Pinpoint the cell where the given text exists, returning its (x, y) midpoint coordinate. 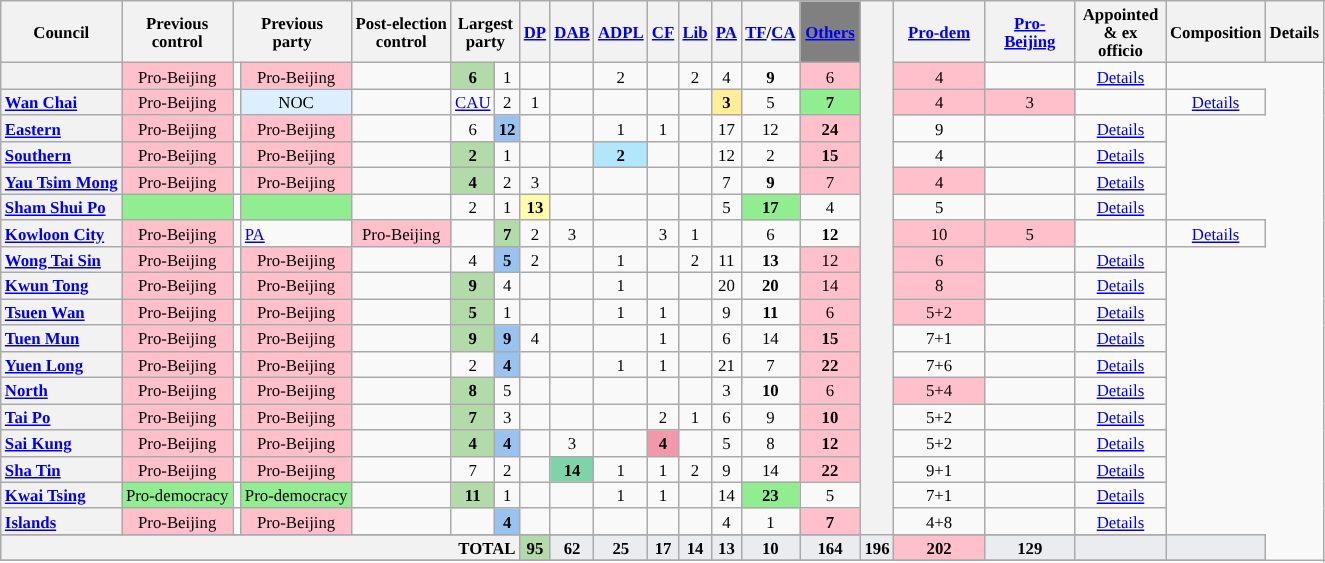
24 (830, 129)
21 (726, 364)
Kwun Tong (62, 286)
NOC (296, 102)
Sha Tin (62, 469)
Post-electioncontrol (401, 32)
Tai Po (62, 417)
Composition (1216, 32)
Southern (62, 155)
TOTAL (260, 548)
North (62, 391)
5+4 (940, 391)
25 (621, 548)
Yuen Long (62, 364)
DP (536, 32)
Tuen Mun (62, 338)
62 (572, 548)
Previousparty (292, 32)
9+1 (940, 469)
Previouscontrol (178, 32)
Lib (694, 32)
Others (830, 32)
23 (770, 495)
Islands (62, 522)
202 (940, 548)
Wong Tai Sin (62, 260)
129 (1030, 548)
CAU (473, 102)
196 (876, 548)
DAB (572, 32)
164 (830, 548)
7+6 (940, 364)
CF (664, 32)
Tsuen Wan (62, 312)
Kowloon City (62, 233)
Wan Chai (62, 102)
Sai Kung (62, 443)
4+8 (940, 522)
Eastern (62, 129)
Appointed& ex officio (1120, 32)
Kwai Tsing (62, 495)
TF/CA (770, 32)
Sham Shui Po (62, 207)
Yau Tsim Mong (62, 181)
Council (62, 32)
ADPL (621, 32)
Largestparty (486, 32)
95 (536, 548)
Pro-dem (940, 32)
